Extract the [X, Y] coordinate from the center of the cell holding the provided text.  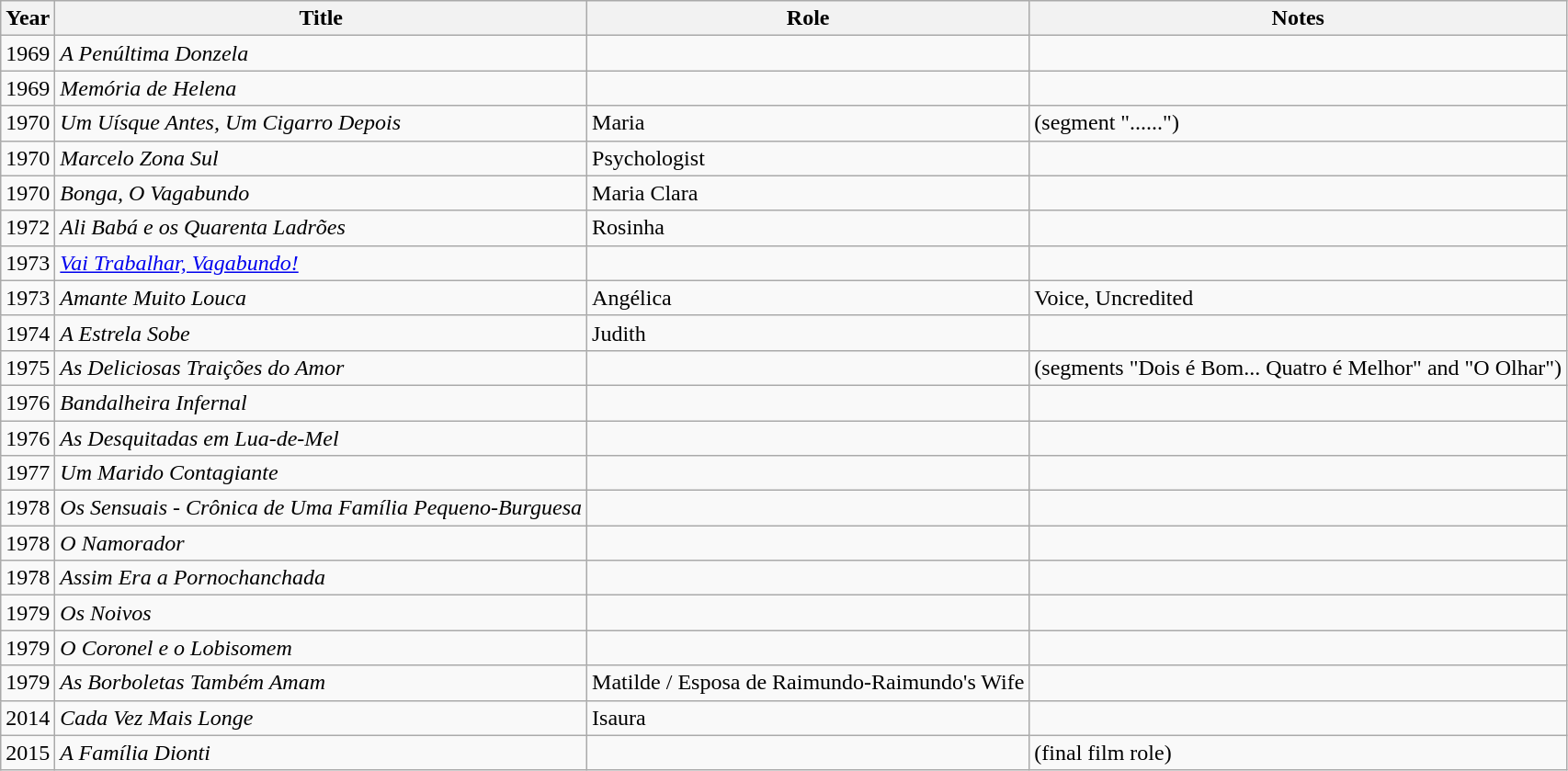
(segments "Dois é Bom... Quatro é Melhor" and "O Olhar") [1298, 368]
Ali Babá e os Quarenta Ladrões [322, 228]
Maria Clara [809, 193]
As Borboletas Também Amam [322, 683]
(segment "......") [1298, 123]
Assim Era a Pornochanchada [322, 578]
1977 [28, 473]
Maria [809, 123]
Judith [809, 333]
Um Uísque Antes, Um Cigarro Depois [322, 123]
1974 [28, 333]
A Estrela Sobe [322, 333]
Isaura [809, 718]
Year [28, 18]
Psychologist [809, 158]
Notes [1298, 18]
Memória de Helena [322, 88]
Angélica [809, 298]
Bandalheira Infernal [322, 403]
As Desquitadas em Lua-de-Mel [322, 438]
Rosinha [809, 228]
(final film role) [1298, 753]
Bonga, O Vagabundo [322, 193]
Marcelo Zona Sul [322, 158]
Cada Vez Mais Longe [322, 718]
Role [809, 18]
Vai Trabalhar, Vagabundo! [322, 263]
1975 [28, 368]
A Penúltima Donzela [322, 53]
Voice, Uncredited [1298, 298]
Title [322, 18]
As Deliciosas Traições do Amor [322, 368]
2014 [28, 718]
A Família Dionti [322, 753]
1972 [28, 228]
Os Sensuais - Crônica de Uma Família Pequeno-Burguesa [322, 508]
O Coronel e o Lobisomem [322, 648]
O Namorador [322, 543]
Os Noivos [322, 613]
Um Marido Contagiante [322, 473]
2015 [28, 753]
Matilde / Esposa de Raimundo-Raimundo's Wife [809, 683]
Amante Muito Louca [322, 298]
